Search for the cell housing the specified text and yield its (x, y) center coordinate. 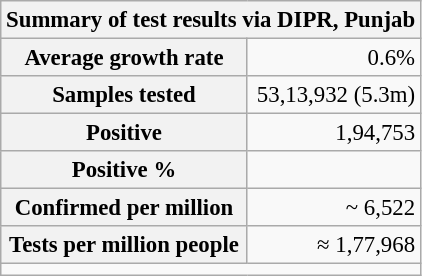
53,13,932 (5.3m) (334, 95)
Summary of test results via DIPR, Punjab (211, 20)
Average growth rate (124, 58)
0.6% (334, 58)
≈ 1,77,968 (334, 245)
Positive (124, 133)
Confirmed per million (124, 208)
1,94,753 (334, 133)
Samples tested (124, 95)
Tests per million people (124, 245)
~ 6,522 (334, 208)
Positive % (124, 170)
